Locate the cell with the specified text and output its [X, Y] center coordinate. 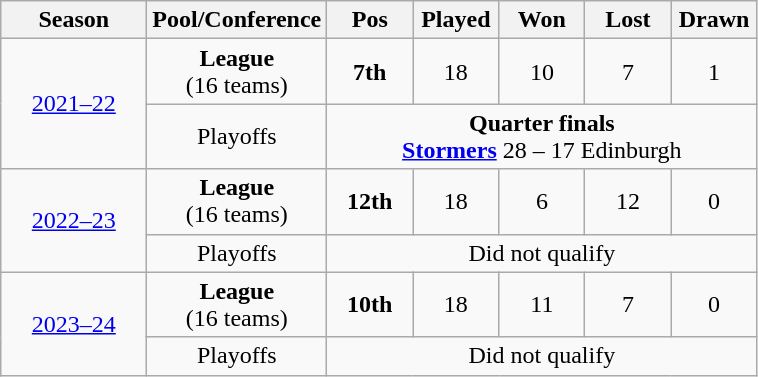
2022–23 [74, 220]
12 [628, 202]
10 [542, 72]
11 [542, 304]
2021–22 [74, 104]
1 [714, 72]
Played [456, 20]
Lost [628, 20]
Drawn [714, 20]
6 [542, 202]
Pos [370, 20]
Pool/Conference [237, 20]
10th [370, 304]
Won [542, 20]
2023–24 [74, 324]
7th [370, 72]
Quarter finals Stormers 28 – 17 Edinburgh [542, 136]
Season [74, 20]
12th [370, 202]
